Scan for the cell matching the given text and deliver its (x, y) coordinate at center. 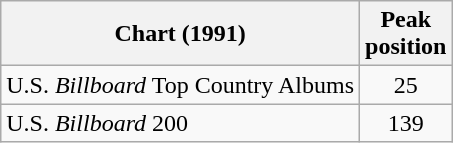
Chart (1991) (180, 34)
139 (406, 123)
25 (406, 85)
Peakposition (406, 34)
U.S. Billboard 200 (180, 123)
U.S. Billboard Top Country Albums (180, 85)
